Locate the cell with the specified text and output its (X, Y) center coordinate. 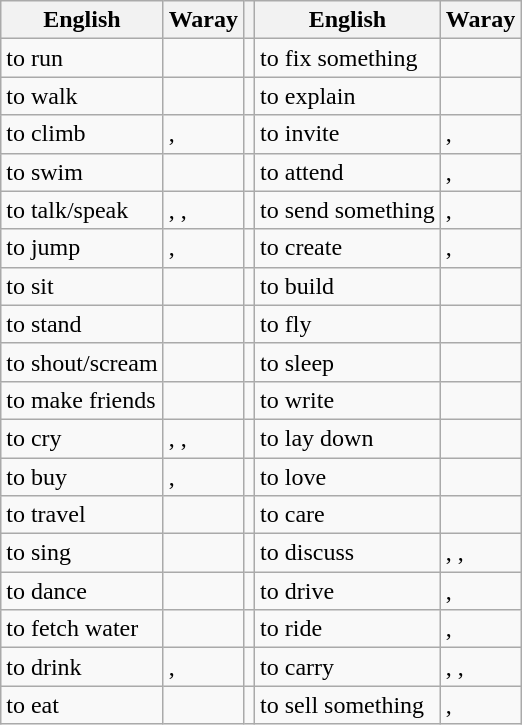
to talk/speak (82, 210)
to build (348, 286)
to dance (82, 591)
to swim (82, 172)
to ride (348, 629)
to sleep (348, 362)
to jump (82, 248)
to care (348, 515)
to eat (82, 705)
to fix something (348, 58)
to carry (348, 667)
to send something (348, 210)
to travel (82, 515)
to walk (82, 96)
to lay down (348, 438)
to attend (348, 172)
to drive (348, 591)
to cry (82, 438)
to discuss (348, 553)
to buy (82, 477)
to create (348, 248)
to drink (82, 667)
to shout/scream (82, 362)
to fly (348, 324)
to explain (348, 96)
to sit (82, 286)
to write (348, 400)
to sell something (348, 705)
to run (82, 58)
to make friends (82, 400)
to invite (348, 134)
to sing (82, 553)
to climb (82, 134)
to love (348, 477)
to stand (82, 324)
to fetch water (82, 629)
